Determine the (x, y) coordinate at the center of the cell enclosing the given text.  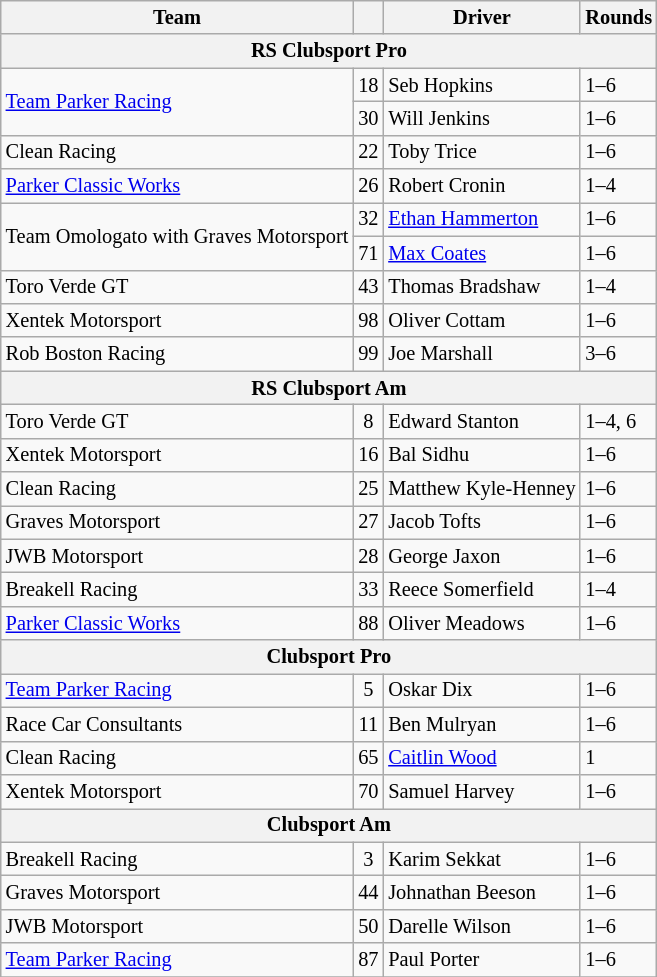
43 (368, 287)
Driver (482, 17)
Matthew Kyle-Henney (482, 489)
Edward Stanton (482, 421)
3–6 (618, 354)
50 (368, 926)
Race Car Consultants (178, 724)
3 (368, 859)
98 (368, 320)
5 (368, 690)
Reece Somerfield (482, 589)
22 (368, 152)
Ben Mulryan (482, 724)
27 (368, 522)
11 (368, 724)
RS Clubsport Pro (329, 51)
Max Coates (482, 253)
99 (368, 354)
Oliver Meadows (482, 623)
71 (368, 253)
18 (368, 85)
Will Jenkins (482, 118)
Team (178, 17)
Clubsport Am (329, 825)
Darelle Wilson (482, 926)
Robert Cronin (482, 186)
44 (368, 892)
25 (368, 489)
Rob Boston Racing (178, 354)
George Jaxon (482, 556)
Toby Trice (482, 152)
70 (368, 791)
Team Omologato with Graves Motorsport (178, 236)
Caitlin Wood (482, 758)
1 (618, 758)
28 (368, 556)
Bal Sidhu (482, 455)
32 (368, 219)
87 (368, 960)
Seb Hopkins (482, 85)
Jacob Tofts (482, 522)
8 (368, 421)
88 (368, 623)
Ethan Hammerton (482, 219)
Oskar Dix (482, 690)
Johnathan Beeson (482, 892)
65 (368, 758)
Paul Porter (482, 960)
1–4, 6 (618, 421)
Thomas Bradshaw (482, 287)
16 (368, 455)
Rounds (618, 17)
Clubsport Pro (329, 657)
Joe Marshall (482, 354)
33 (368, 589)
30 (368, 118)
Samuel Harvey (482, 791)
Karim Sekkat (482, 859)
RS Clubsport Am (329, 388)
26 (368, 186)
Oliver Cottam (482, 320)
